Search for the cell housing the specified text and yield its (X, Y) center coordinate. 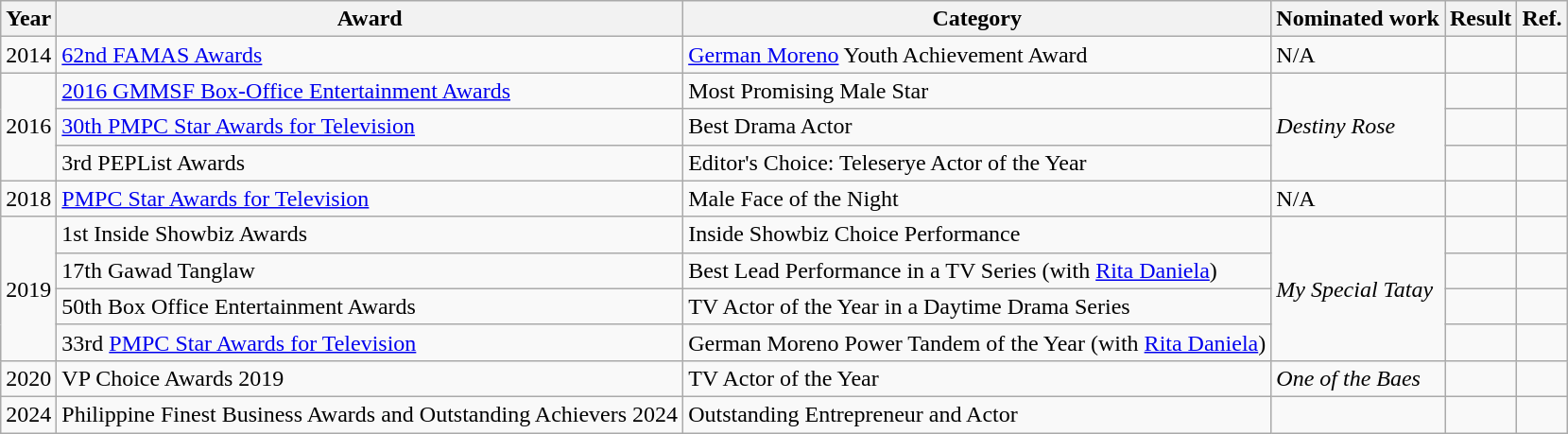
50th Box Office Entertainment Awards (370, 306)
30th PMPC Star Awards for Television (370, 127)
Category (977, 19)
Ref. (1542, 19)
TV Actor of the Year in a Daytime Drama Series (977, 306)
Philippine Finest Business Awards and Outstanding Achievers 2024 (370, 414)
2018 (28, 199)
2016 (28, 127)
TV Actor of the Year (977, 378)
2016 GMMSF Box-Office Entertainment Awards (370, 91)
17th Gawad Tanglaw (370, 270)
3rd PEPList Awards (370, 163)
Result (1480, 19)
Destiny Rose (1358, 127)
One of the Baes (1358, 378)
My Special Tatay (1358, 288)
Best Lead Performance in a TV Series (with Rita Daniela) (977, 270)
1st Inside Showbiz Awards (370, 234)
Best Drama Actor (977, 127)
2024 (28, 414)
62nd FAMAS Awards (370, 55)
Editor's Choice: Teleserye Actor of the Year (977, 163)
Most Promising Male Star (977, 91)
German Moreno Power Tandem of the Year (with Rita Daniela) (977, 342)
Male Face of the Night (977, 199)
VP Choice Awards 2019 (370, 378)
Year (28, 19)
2020 (28, 378)
Nominated work (1358, 19)
Inside Showbiz Choice Performance (977, 234)
33rd PMPC Star Awards for Television (370, 342)
2014 (28, 55)
German Moreno Youth Achievement Award (977, 55)
Outstanding Entrepreneur and Actor (977, 414)
2019 (28, 288)
PMPC Star Awards for Television (370, 199)
Award (370, 19)
